Provide the [x, y] coordinate of the cell's center where the given text is located.  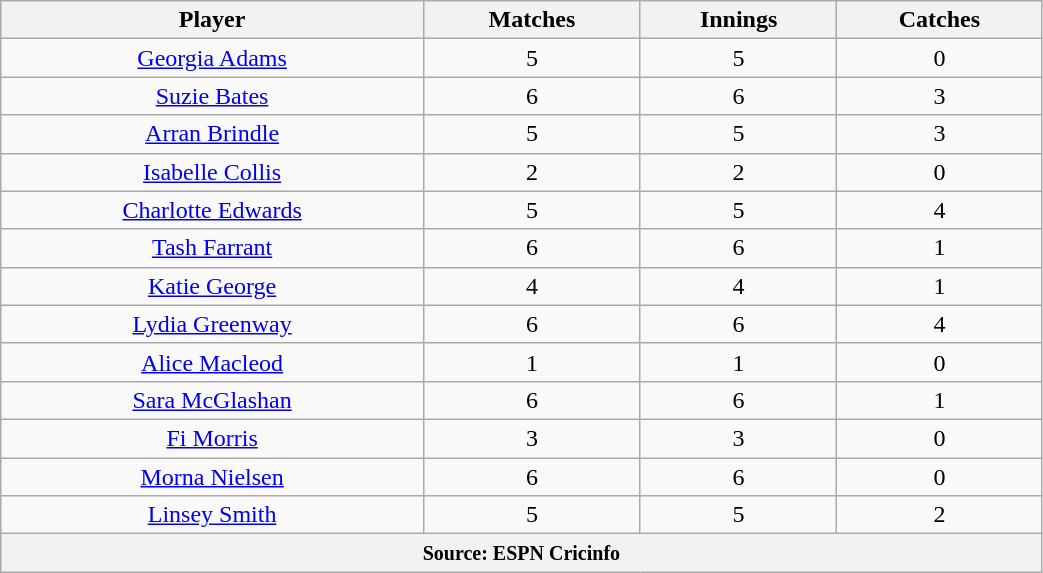
Alice Macleod [212, 362]
Linsey Smith [212, 515]
Tash Farrant [212, 248]
Katie George [212, 286]
Innings [738, 20]
Fi Morris [212, 438]
Lydia Greenway [212, 324]
Matches [532, 20]
Morna Nielsen [212, 477]
Source: ESPN Cricinfo [522, 553]
Georgia Adams [212, 58]
Arran Brindle [212, 134]
Isabelle Collis [212, 172]
Player [212, 20]
Charlotte Edwards [212, 210]
Suzie Bates [212, 96]
Catches [940, 20]
Sara McGlashan [212, 400]
